Return (x, y) of the center of cell containing provided text 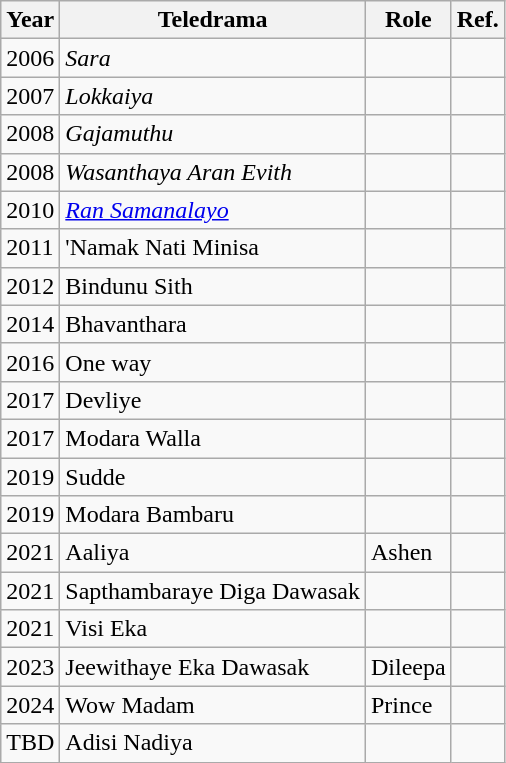
Prince (408, 705)
Modara Bambaru (213, 515)
2007 (30, 96)
One way (213, 362)
Jeewithaye Eka Dawasak (213, 667)
2024 (30, 705)
Role (408, 20)
2006 (30, 58)
Year (30, 20)
Teledrama (213, 20)
2014 (30, 324)
TBD (30, 743)
Ref. (478, 20)
Bhavanthara (213, 324)
2010 (30, 210)
2011 (30, 248)
2012 (30, 286)
Aaliya (213, 553)
Dileepa (408, 667)
Modara Walla (213, 438)
Adisi Nadiya (213, 743)
2016 (30, 362)
'Namak Nati Minisa (213, 248)
Sudde (213, 477)
Gajamuthu (213, 134)
Ran Samanalayo (213, 210)
Visi Eka (213, 629)
Devliye (213, 400)
Lokkaiya (213, 96)
Sapthambaraye Diga Dawasak (213, 591)
Wasanthaya Aran Evith (213, 172)
2023 (30, 667)
Ashen (408, 553)
Wow Madam (213, 705)
Bindunu Sith (213, 286)
Sara (213, 58)
